Find where the given text appears and provide that cell's center as [x, y] coordinate. 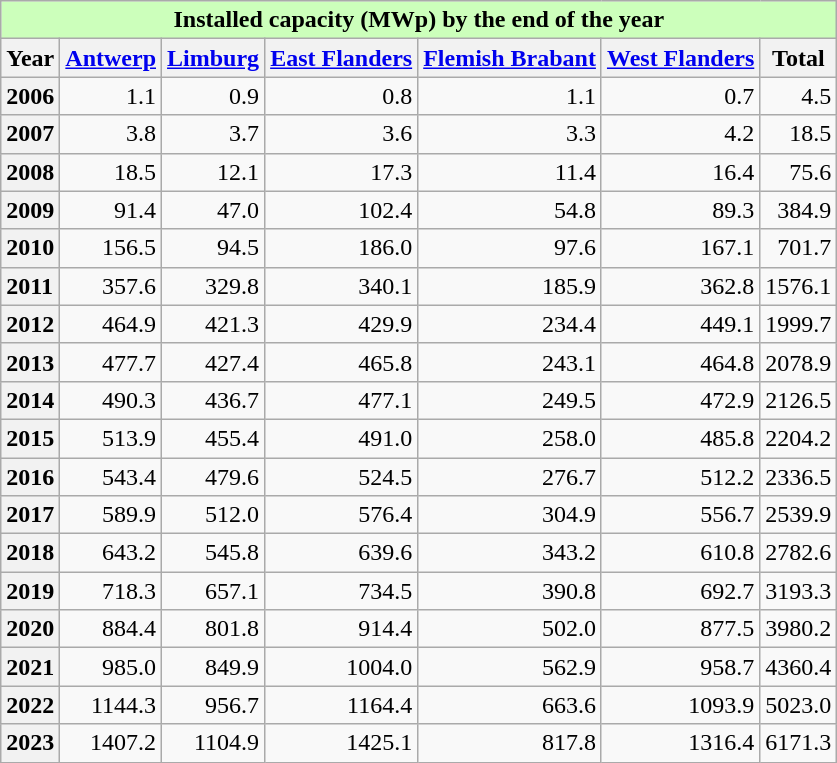
17.3 [342, 172]
1004.0 [342, 667]
718.3 [111, 591]
485.8 [680, 438]
0.7 [680, 96]
562.9 [510, 667]
2782.6 [798, 553]
2021 [30, 667]
185.9 [510, 286]
4.2 [680, 134]
477.7 [111, 362]
243.1 [510, 362]
436.7 [214, 400]
817.8 [510, 743]
639.6 [342, 553]
329.8 [214, 286]
4360.4 [798, 667]
543.4 [111, 477]
1104.9 [214, 743]
Total [798, 58]
512.2 [680, 477]
2078.9 [798, 362]
2009 [30, 210]
2022 [30, 705]
2007 [30, 134]
734.5 [342, 591]
91.4 [111, 210]
701.7 [798, 248]
384.9 [798, 210]
449.1 [680, 324]
11.4 [510, 172]
429.9 [342, 324]
2008 [30, 172]
1576.1 [798, 286]
West Flanders [680, 58]
421.3 [214, 324]
2017 [30, 515]
276.7 [510, 477]
97.6 [510, 248]
3.3 [510, 134]
1316.4 [680, 743]
304.9 [510, 515]
556.7 [680, 515]
663.6 [510, 705]
234.4 [510, 324]
0.8 [342, 96]
0.9 [214, 96]
3.7 [214, 134]
2012 [30, 324]
490.3 [111, 400]
3980.2 [798, 629]
Limburg [214, 58]
692.7 [680, 591]
258.0 [510, 438]
2014 [30, 400]
2020 [30, 629]
512.0 [214, 515]
884.4 [111, 629]
2013 [30, 362]
479.6 [214, 477]
54.8 [510, 210]
2011 [30, 286]
East Flanders [342, 58]
2016 [30, 477]
849.9 [214, 667]
472.9 [680, 400]
643.2 [111, 553]
357.6 [111, 286]
167.1 [680, 248]
Installed capacity (MWp) by the end of the year [419, 20]
16.4 [680, 172]
5023.0 [798, 705]
956.7 [214, 705]
465.8 [342, 362]
657.1 [214, 591]
6171.3 [798, 743]
455.4 [214, 438]
362.8 [680, 286]
75.6 [798, 172]
464.8 [680, 362]
502.0 [510, 629]
576.4 [342, 515]
2204.2 [798, 438]
94.5 [214, 248]
985.0 [111, 667]
2023 [30, 743]
2539.9 [798, 515]
2018 [30, 553]
801.8 [214, 629]
343.2 [510, 553]
2006 [30, 96]
Year [30, 58]
610.8 [680, 553]
249.5 [510, 400]
Antwerp [111, 58]
914.4 [342, 629]
1407.2 [111, 743]
513.9 [111, 438]
89.3 [680, 210]
2336.5 [798, 477]
47.0 [214, 210]
958.7 [680, 667]
186.0 [342, 248]
524.5 [342, 477]
1144.3 [111, 705]
2126.5 [798, 400]
1999.7 [798, 324]
545.8 [214, 553]
156.5 [111, 248]
2010 [30, 248]
3.6 [342, 134]
340.1 [342, 286]
3193.3 [798, 591]
390.8 [510, 591]
589.9 [111, 515]
2015 [30, 438]
1425.1 [342, 743]
2019 [30, 591]
102.4 [342, 210]
464.9 [111, 324]
427.4 [214, 362]
877.5 [680, 629]
Flemish Brabant [510, 58]
477.1 [342, 400]
1093.9 [680, 705]
491.0 [342, 438]
1164.4 [342, 705]
12.1 [214, 172]
3.8 [111, 134]
4.5 [798, 96]
